Scan for the cell matching the given text and deliver its (X, Y) coordinate at center. 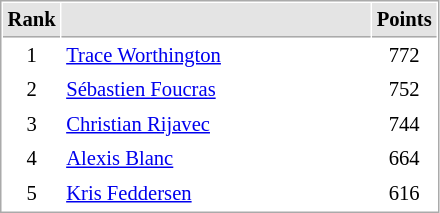
5 (32, 194)
772 (404, 56)
Christian Rijavec (216, 124)
1 (32, 56)
Trace Worthington (216, 56)
752 (404, 90)
Rank (32, 20)
Sébastien Foucras (216, 90)
3 (32, 124)
744 (404, 124)
2 (32, 90)
Alexis Blanc (216, 158)
Points (404, 20)
4 (32, 158)
616 (404, 194)
Kris Feddersen (216, 194)
664 (404, 158)
